Provide the (x, y) coordinate of the cell's center where the given text is located.  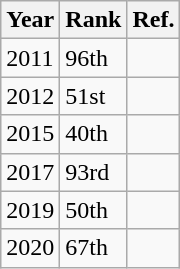
51st (94, 96)
40th (94, 134)
93rd (94, 172)
Ref. (154, 20)
Year (30, 20)
2017 (30, 172)
96th (94, 58)
2015 (30, 134)
50th (94, 210)
2020 (30, 248)
2019 (30, 210)
2012 (30, 96)
Rank (94, 20)
67th (94, 248)
2011 (30, 58)
